Find where the given text appears and provide that cell's center as (X, Y) coordinate. 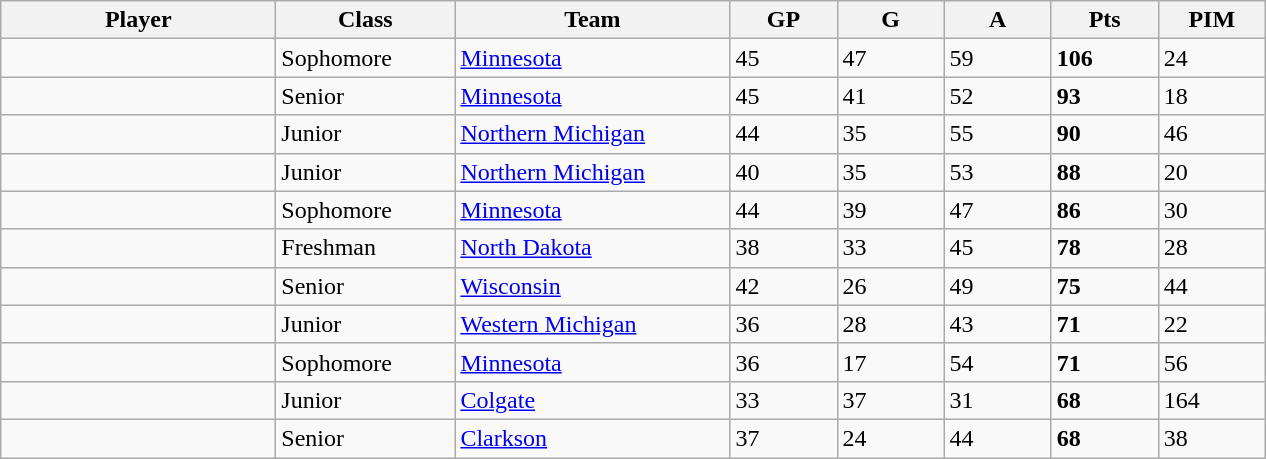
106 (1104, 58)
164 (1212, 400)
20 (1212, 172)
52 (998, 96)
88 (1104, 172)
54 (998, 362)
90 (1104, 134)
G (890, 20)
Clarkson (592, 438)
86 (1104, 210)
42 (784, 286)
Player (138, 20)
78 (1104, 248)
Wisconsin (592, 286)
41 (890, 96)
Class (366, 20)
93 (1104, 96)
22 (1212, 324)
North Dakota (592, 248)
17 (890, 362)
55 (998, 134)
A (998, 20)
43 (998, 324)
18 (1212, 96)
Team (592, 20)
40 (784, 172)
GP (784, 20)
59 (998, 58)
53 (998, 172)
75 (1104, 286)
30 (1212, 210)
39 (890, 210)
56 (1212, 362)
49 (998, 286)
26 (890, 286)
PIM (1212, 20)
Colgate (592, 400)
Freshman (366, 248)
46 (1212, 134)
Western Michigan (592, 324)
31 (998, 400)
Pts (1104, 20)
